Return [X, Y] of the center of cell containing provided text 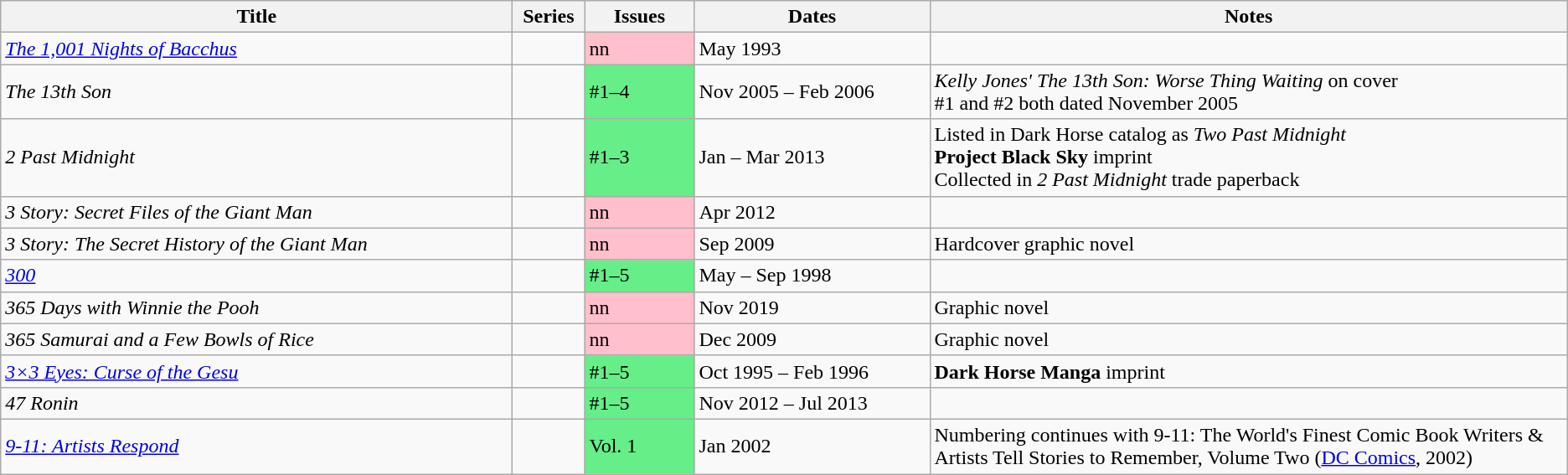
3×3 Eyes: Curse of the Gesu [256, 371]
Nov 2005 – Feb 2006 [812, 92]
Sep 2009 [812, 244]
365 Days with Winnie the Pooh [256, 307]
Dark Horse Manga imprint [1248, 371]
47 Ronin [256, 403]
Apr 2012 [812, 212]
2 Past Midnight [256, 157]
#1–3 [640, 157]
3 Story: The Secret History of the Giant Man [256, 244]
Notes [1248, 17]
Issues [640, 17]
The 13th Son [256, 92]
Jan – Mar 2013 [812, 157]
Vol. 1 [640, 446]
Dates [812, 17]
3 Story: Secret Files of the Giant Man [256, 212]
Nov 2012 – Jul 2013 [812, 403]
9-11: Artists Respond [256, 446]
The 1,001 Nights of Bacchus [256, 49]
Kelly Jones' The 13th Son: Worse Thing Waiting on cover#1 and #2 both dated November 2005 [1248, 92]
300 [256, 276]
365 Samurai and a Few Bowls of Rice [256, 339]
#1–4 [640, 92]
Jan 2002 [812, 446]
May – Sep 1998 [812, 276]
Numbering continues with 9-11: The World's Finest Comic Book Writers & Artists Tell Stories to Remember, Volume Two (DC Comics, 2002) [1248, 446]
Hardcover graphic novel [1248, 244]
Nov 2019 [812, 307]
Listed in Dark Horse catalog as Two Past MidnightProject Black Sky imprintCollected in 2 Past Midnight trade paperback [1248, 157]
Oct 1995 – Feb 1996 [812, 371]
May 1993 [812, 49]
Series [549, 17]
Title [256, 17]
Dec 2009 [812, 339]
